Scan for the cell matching the given text and deliver its (X, Y) coordinate at center. 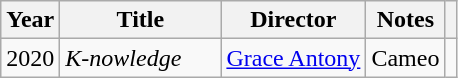
Notes (406, 20)
Title (140, 20)
Director (294, 20)
2020 (30, 58)
K-nowledge (140, 58)
Grace Antony (294, 58)
Cameo (406, 58)
Year (30, 20)
